Provide the [X, Y] coordinate of the cell's center where the given text is located.  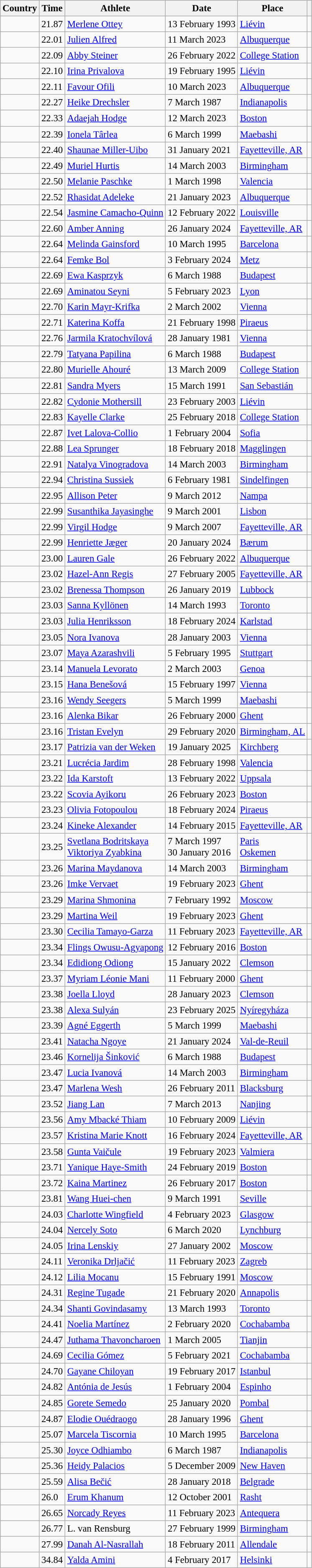
Karin Mayr-Krifka [115, 307]
Tianjin [272, 1340]
Gunta Vaičule [115, 1152]
13 March 2009 [202, 370]
Jasmine Camacho-Quinn [115, 213]
Abby Steiner [115, 56]
22.09 [52, 56]
Svetlana BodritskayaViktoriya Zyabkina [115, 847]
Gorete Semedo [115, 1403]
Natacha Ngoye [115, 1042]
19 February 2017 [202, 1371]
16 February 2024 [202, 1136]
Nyíregyháza [272, 1010]
Katerina Koffa [115, 323]
Adaejah Hodge [115, 118]
Ionela Târlea [115, 134]
23.81 [52, 1198]
23.21 [52, 763]
Cecilia Gómez [115, 1356]
Lynchburg [272, 1230]
7 February 1992 [202, 900]
Lauren Gale [115, 559]
22.33 [52, 118]
27 January 2002 [202, 1246]
Marina Shmonina [115, 900]
23.58 [52, 1152]
13 February 2022 [202, 779]
Date [202, 8]
Cydonie Mothersill [115, 401]
6 March 1987 [202, 1450]
22.11 [52, 87]
Wang Huei-chen [115, 1198]
New Haven [272, 1466]
Martina Weil [115, 916]
23.14 [52, 669]
Julia Henriksson [115, 621]
Norcady Reyes [115, 1513]
Virgil Hodge [115, 527]
22.52 [52, 197]
Kornelija Šinković [115, 1057]
24.03 [52, 1214]
26.77 [52, 1529]
Manuela Levorato [115, 669]
23 February 2025 [202, 1010]
Alexa Sulyán [115, 1010]
Genoa [272, 669]
24.11 [52, 1262]
Metz [272, 260]
28 January 2003 [202, 637]
Natalya Vinogradova [115, 464]
31 January 2021 [202, 150]
22.83 [52, 417]
22.91 [52, 464]
9 March 1991 [202, 1198]
28 January 2023 [202, 994]
Susanthika Jayasinghe [115, 511]
26.0 [52, 1497]
23.05 [52, 637]
7 March 2013 [202, 1104]
Sindelfingen [272, 480]
22.79 [52, 354]
5 December 2009 [202, 1466]
12 March 2023 [202, 118]
4 February 2017 [202, 1560]
12 October 2001 [202, 1497]
23.41 [52, 1042]
34.84 [52, 1560]
21 February 1998 [202, 323]
Kirchberg [272, 747]
23.57 [52, 1136]
2 March 2002 [202, 307]
Zagreb [272, 1262]
24.69 [52, 1356]
21 January 2024 [202, 1042]
27 February 2005 [202, 574]
23.37 [52, 978]
23.71 [52, 1167]
Ida Karstoft [115, 779]
7 March 199730 January 2016 [202, 847]
19 February 1995 [202, 71]
Veronika Drljačić [115, 1262]
23.56 [52, 1120]
Shaunae Miller-Uibo [115, 150]
5 February 2023 [202, 291]
Murielle Ahouré [115, 370]
22.54 [52, 213]
Scovia Ayikoru [115, 794]
1 March 1998 [202, 181]
24.41 [52, 1324]
Patrizia van der Weken [115, 747]
23 February 2003 [202, 401]
22.40 [52, 150]
Kaina Martinez [115, 1183]
Helsinki [272, 1560]
Heidy Palacios [115, 1466]
2 February 2020 [202, 1324]
28 January 1981 [202, 338]
Yanique Haye-Smith [115, 1167]
22.49 [52, 166]
Olivia Fotopoulou [115, 810]
Sofia [272, 433]
28 February 1998 [202, 763]
Allison Peter [115, 495]
26 February 2011 [202, 1088]
15 March 1991 [202, 386]
Louisville [272, 213]
Edidiong Odiong [115, 963]
22.87 [52, 433]
Juthama Thavoncharoen [115, 1340]
Shanti Govindasamy [115, 1309]
23.72 [52, 1183]
21 January 2023 [202, 197]
Nampa [272, 495]
Aminatou Seyni [115, 291]
Glasgow [272, 1214]
Julien Alfred [115, 40]
27 February 1999 [202, 1529]
Sanna Kyllönen [115, 606]
6 March 1999 [202, 134]
23.24 [52, 826]
22.95 [52, 495]
21.87 [52, 24]
26 January 2024 [202, 228]
22.76 [52, 338]
Elodie Ouédraogo [115, 1419]
23.15 [52, 684]
23.17 [52, 747]
23.52 [52, 1104]
Heike Drechsler [115, 102]
25.59 [52, 1481]
Brenessa Thompson [115, 590]
Cecilia Tamayo-Garza [115, 931]
5 February 2021 [202, 1356]
Espinho [272, 1387]
12 February 2022 [202, 213]
Nora Ivanova [115, 637]
Valmiera [272, 1152]
Erum Khanum [115, 1497]
24.04 [52, 1230]
Favour Ofili [115, 87]
14 February 2015 [202, 826]
22.94 [52, 480]
18 February 2011 [202, 1545]
Pombal [272, 1403]
22.88 [52, 449]
4 February 2023 [202, 1214]
Joella Lloyd [115, 994]
Marlena Wesh [115, 1088]
25.30 [52, 1450]
Gayane Chiloyan [115, 1371]
23.07 [52, 653]
Birmingham, AL [272, 731]
9 March 2007 [202, 527]
Nanjing [272, 1104]
Charlotte Wingfield [115, 1214]
Flings Owusu-Agyapong [115, 947]
25.36 [52, 1466]
26 February 2023 [202, 794]
Tatyana Papilina [115, 354]
13 February 1993 [202, 24]
19 January 2025 [202, 747]
21 February 2020 [202, 1293]
13 March 1993 [202, 1309]
23.39 [52, 1026]
9 March 2012 [202, 495]
Athlete [115, 8]
Rasht [272, 1497]
Alisa Bečić [115, 1481]
20 January 2024 [202, 543]
24.82 [52, 1387]
15 January 2022 [202, 963]
28 January 2018 [202, 1481]
22.39 [52, 134]
Jarmila Kratochvílová [115, 338]
Noelia Martínez [115, 1324]
23.00 [52, 559]
23.23 [52, 810]
22.01 [52, 40]
Merlene Ottey [115, 24]
Femke Bol [115, 260]
Lea Sprunger [115, 449]
24 February 2019 [202, 1167]
22.81 [52, 386]
Jiang Lan [115, 1104]
Annapolis [272, 1293]
Hazel-Ann Regis [115, 574]
Lubbock [272, 590]
Irina Lenskiy [115, 1246]
Val-de-Reuil [272, 1042]
Irina Privalova [115, 71]
22.82 [52, 401]
Tristan Evelyn [115, 731]
Agné Eggerth [115, 1026]
Lyon [272, 291]
Joyce Odhiambo [115, 1450]
Karlstad [272, 621]
23.30 [52, 931]
Kineke Alexander [115, 826]
28 January 1996 [202, 1419]
Maya Azarashvili [115, 653]
26 February 2000 [202, 716]
Myriam Léonie Mani [115, 978]
Yalda Amini [115, 1560]
24.70 [52, 1371]
23.25 [52, 847]
15 February 1997 [202, 684]
5 February 1995 [202, 653]
24.85 [52, 1403]
Country [20, 8]
Blacksburg [272, 1088]
Uppsala [272, 779]
Time [52, 8]
27.99 [52, 1545]
Hana Benešová [115, 684]
6 February 1981 [202, 480]
Lucia Ivanová [115, 1073]
22.80 [52, 370]
Amy Mbacké Thiam [115, 1120]
Place [272, 8]
Danah Al-Nasrallah [115, 1545]
15 February 1991 [202, 1277]
22.60 [52, 228]
Henriette Jæger [115, 543]
23.46 [52, 1057]
24.05 [52, 1246]
Muriel Hurtis [115, 166]
18 February 2018 [202, 449]
Kayelle Clarke [115, 417]
Marina Maydanova [115, 868]
11 March 2023 [202, 40]
26 February 2017 [202, 1183]
10 February 2009 [202, 1120]
Kristina Marie Knott [115, 1136]
10 March 2023 [202, 87]
22.70 [52, 307]
2 March 2003 [202, 669]
Antequera [272, 1513]
24.34 [52, 1309]
24.12 [52, 1277]
Sandra Myers [115, 386]
26 January 2019 [202, 590]
Christina Sussiek [115, 480]
26.65 [52, 1513]
3 February 2024 [202, 260]
11 February 2000 [202, 978]
Lisbon [272, 511]
Seville [272, 1198]
22.10 [52, 71]
25.07 [52, 1434]
ParisOskemen [272, 847]
Allendale [272, 1545]
Stuttgart [272, 653]
Nercely Soto [115, 1230]
Ewa Kasprzyk [115, 276]
Regine Tugade [115, 1293]
L. van Rensburg [115, 1529]
Melanie Paschke [115, 181]
Wendy Seegers [115, 700]
29 February 2020 [202, 731]
25 February 2018 [202, 417]
Istanbul [272, 1371]
9 March 2001 [202, 511]
Lilia Mocanu [115, 1277]
Alenka Bikar [115, 716]
22.71 [52, 323]
Bærum [272, 543]
Rhasidat Adeleke [115, 197]
Amber Anning [115, 228]
24.47 [52, 1340]
22.50 [52, 181]
25 January 2020 [202, 1403]
6 March 2020 [202, 1230]
Magglingen [272, 449]
12 February 2016 [202, 947]
Antónia de Jesús [115, 1387]
Marcela Tiscornia [115, 1434]
San Sebastián [272, 386]
Imke Vervaet [115, 884]
Ivet Lalova-Collio [115, 433]
24.87 [52, 1419]
14 March 1993 [202, 606]
22.27 [52, 102]
Melinda Gainsford [115, 244]
Belgrade [272, 1481]
Lucrécia Jardim [115, 763]
1 March 2005 [202, 1340]
7 March 1987 [202, 102]
24.31 [52, 1293]
